Pinpoint the cell where the given text exists, returning its [x, y] midpoint coordinate. 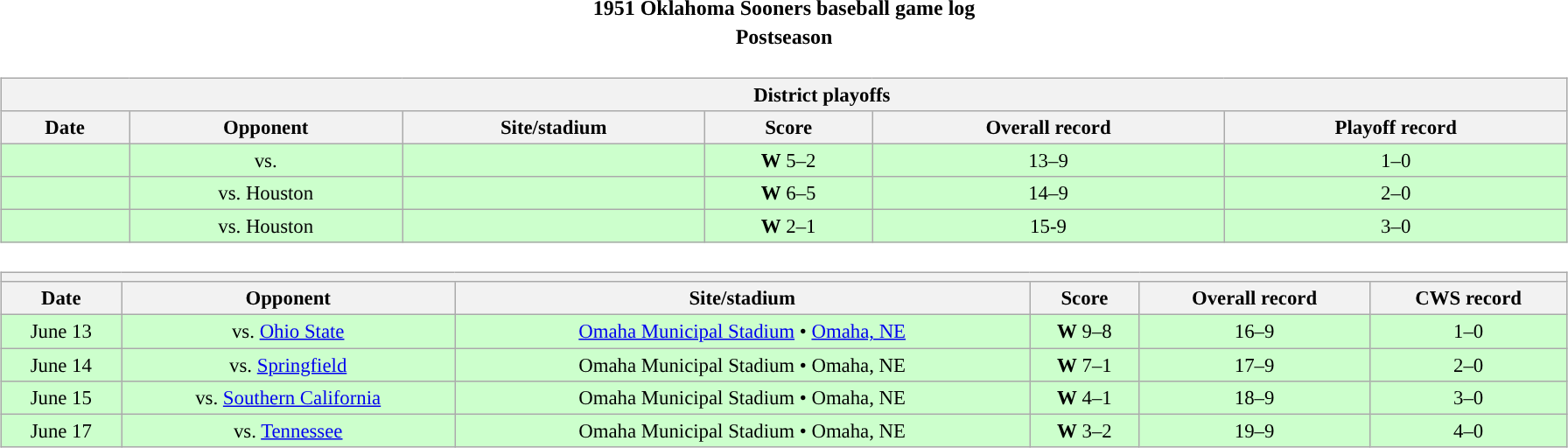
15-9 [1048, 227]
14–9 [1048, 193]
vs. Ohio State [289, 332]
W 3–2 [1085, 430]
Playoff record [1396, 128]
vs. Springfield [289, 365]
18–9 [1255, 397]
vs. Southern California [289, 397]
W 9–8 [1085, 332]
vs. Tennessee [289, 430]
June 14 [61, 365]
District playoffs [784, 94]
W 7–1 [1085, 365]
June 13 [61, 332]
June 15 [61, 397]
W 2–1 [788, 227]
13–9 [1048, 160]
16–9 [1255, 332]
W 6–5 [788, 193]
June 17 [61, 430]
W 4–1 [1085, 397]
CWS record [1468, 298]
19–9 [1255, 430]
W 5–2 [788, 160]
17–9 [1255, 365]
4–0 [1468, 430]
vs. [266, 160]
